Identify which cell holds the provided text, then report its (x, y) central coordinate. 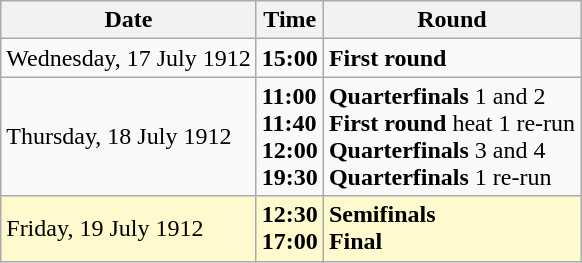
Friday, 19 July 1912 (129, 228)
Wednesday, 17 July 1912 (129, 58)
SemifinalsFinal (452, 228)
Thursday, 18 July 1912 (129, 136)
11:0011:4012:0019:30 (290, 136)
Quarterfinals 1 and 2First round heat 1 re-runQuarterfinals 3 and 4Quarterfinals 1 re-run (452, 136)
12:3017:00 (290, 228)
First round (452, 58)
Date (129, 20)
Time (290, 20)
15:00 (290, 58)
Round (452, 20)
